Capture the cell that displays the provided text and extract its (x, y) central coordinate. 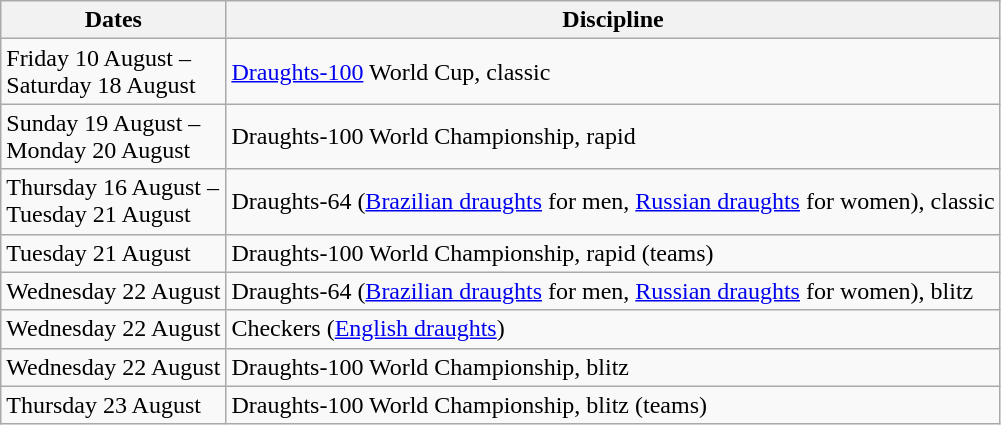
Thursday 16 August –Tuesday 21 August (114, 202)
Draughts-100 World Cup, classic (613, 72)
Draughts-64 (Brazilian draughts for men, Russian draughts for women), blitz (613, 291)
Friday 10 August – Saturday 18 August (114, 72)
Draughts-100 World Championship, rapid (teams) (613, 253)
Draughts-64 (Brazilian draughts for men, Russian draughts for women), classic (613, 202)
Draughts-100 World Championship, rapid (613, 136)
Dates (114, 20)
Sunday 19 August –Monday 20 August (114, 136)
Checkers (English draughts) (613, 329)
Tuesday 21 August (114, 253)
Draughts-100 World Championship, blitz (613, 367)
Discipline (613, 20)
Draughts-100 World Championship, blitz (teams) (613, 405)
Thursday 23 August (114, 405)
